Provide the [x, y] coordinate of the cell's center where the given text is located.  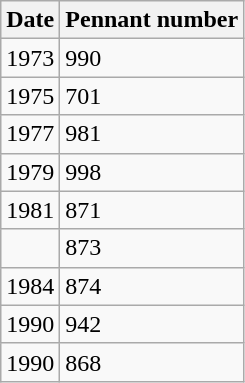
871 [152, 210]
1975 [30, 96]
1981 [30, 210]
1979 [30, 172]
701 [152, 96]
873 [152, 248]
981 [152, 134]
Date [30, 20]
1984 [30, 286]
942 [152, 324]
1977 [30, 134]
Pennant number [152, 20]
990 [152, 58]
868 [152, 362]
998 [152, 172]
1973 [30, 58]
874 [152, 286]
